Scan for the cell matching the given text and deliver its (x, y) coordinate at center. 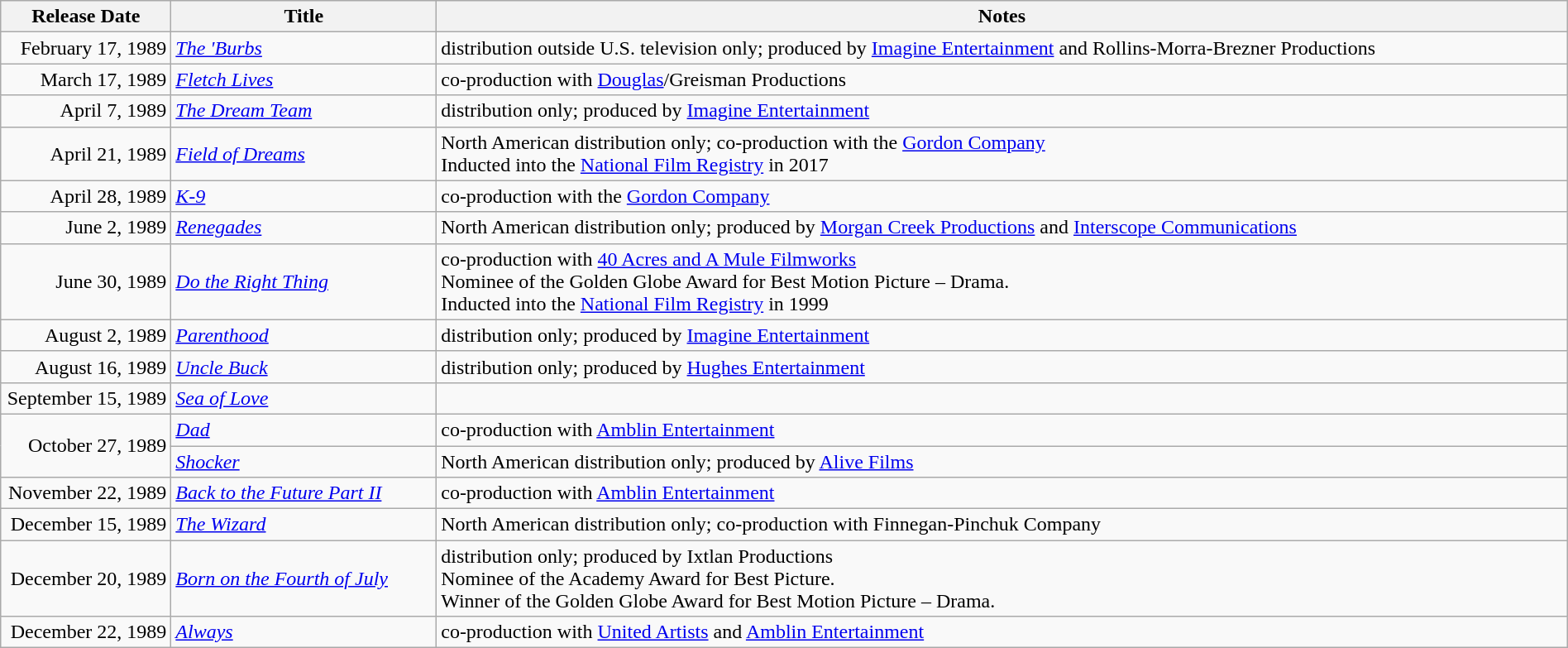
Title (304, 17)
August 16, 1989 (86, 367)
Parenthood (304, 335)
August 2, 1989 (86, 335)
Sea of Love (304, 398)
June 30, 1989 (86, 281)
co-production with United Artists and Amblin Entertainment (1002, 632)
Fletch Lives (304, 79)
March 17, 1989 (86, 79)
North American distribution only; produced by Morgan Creek Productions and Interscope Communications (1002, 228)
Dad (304, 430)
Back to the Future Part II (304, 493)
distribution outside U.S. television only; produced by Imagine Entertainment and Rollins-Morra-Brezner Productions (1002, 48)
December 15, 1989 (86, 525)
December 20, 1989 (86, 578)
Always (304, 632)
December 22, 1989 (86, 632)
co-production with the Gordon Company (1002, 196)
April 7, 1989 (86, 111)
distribution only; produced by Hughes Entertainment (1002, 367)
September 15, 1989 (86, 398)
co-production with Douglas/Greisman Productions (1002, 79)
K-9 (304, 196)
June 2, 1989 (86, 228)
Field of Dreams (304, 154)
Shocker (304, 461)
Notes (1002, 17)
Born on the Fourth of July (304, 578)
October 27, 1989 (86, 445)
Uncle Buck (304, 367)
The Dream Team (304, 111)
The Wizard (304, 525)
April 21, 1989 (86, 154)
April 28, 1989 (86, 196)
Renegades (304, 228)
North American distribution only; produced by Alive Films (1002, 461)
Release Date (86, 17)
November 22, 1989 (86, 493)
North American distribution only; co-production with the Gordon CompanyInducted into the National Film Registry in 2017 (1002, 154)
February 17, 1989 (86, 48)
The 'Burbs (304, 48)
North American distribution only; co-production with Finnegan-Pinchuk Company (1002, 525)
Do the Right Thing (304, 281)
